Determine the (x, y) coordinate at the center of the cell enclosing the given text.  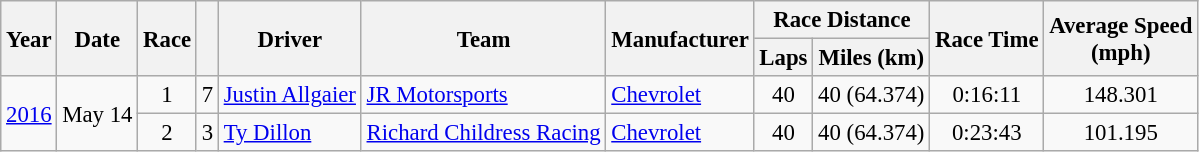
Date (98, 38)
7 (207, 95)
Team (484, 38)
Year (29, 38)
148.301 (1121, 95)
Race (168, 38)
Richard Childress Racing (484, 133)
3 (207, 133)
Miles (km) (872, 58)
Manufacturer (680, 38)
May 14 (98, 114)
0:23:43 (987, 133)
0:16:11 (987, 95)
1 (168, 95)
JR Motorsports (484, 95)
Driver (290, 38)
Race Time (987, 38)
101.195 (1121, 133)
Laps (784, 58)
Average Speed(mph) (1121, 38)
2016 (29, 114)
Ty Dillon (290, 133)
Justin Allgaier (290, 95)
Race Distance (842, 20)
2 (168, 133)
